From the cell containing the given text, extract its center point as [x, y] coordinate. 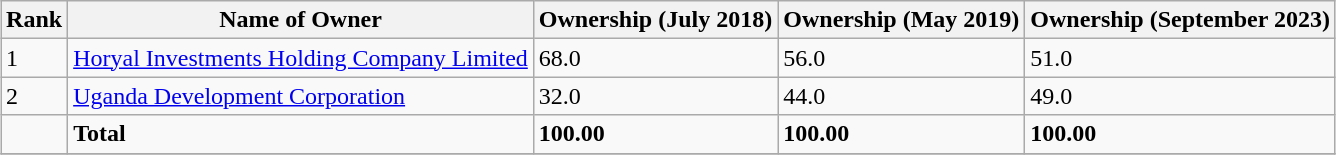
Ownership (September 2023) [1180, 20]
Horyal Investments Holding Company Limited [301, 58]
Rank [34, 20]
Uganda Development Corporation [301, 96]
68.0 [655, 58]
32.0 [655, 96]
Name of Owner [301, 20]
2 [34, 96]
44.0 [902, 96]
51.0 [1180, 58]
49.0 [1180, 96]
Ownership (July 2018) [655, 20]
1 [34, 58]
56.0 [902, 58]
Ownership (May 2019) [902, 20]
Total [301, 134]
